Detect which cell encompasses the target text, then output its [x, y] center coordinate. 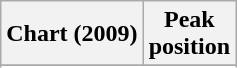
Chart (2009) [72, 34]
Peakposition [189, 34]
